Determine the [X, Y] coordinate at the center of the cell enclosing the given text.  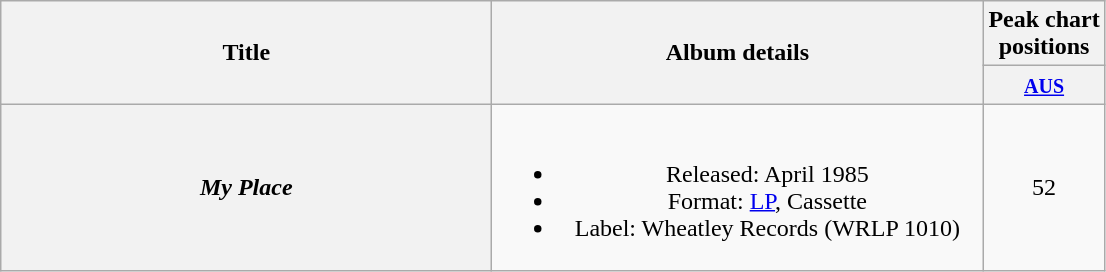
AUS [1044, 85]
Album details [738, 52]
My Place [246, 188]
Released: April 1985Format: LP, CassetteLabel: Wheatley Records (WRLP 1010) [738, 188]
Peak chartpositions [1044, 34]
Title [246, 52]
52 [1044, 188]
